For the text-containing cell, return its midpoint in [X, Y] coordinate format. 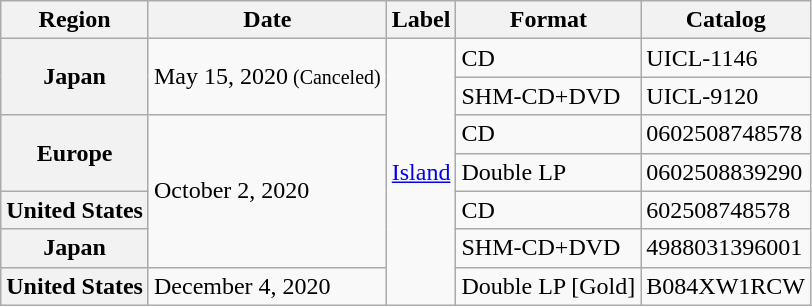
UICL-1146 [726, 58]
Double LP [548, 172]
December 4, 2020 [267, 286]
Format [548, 20]
Label [421, 20]
B084XW1RCW [726, 286]
Double LP [Gold] [548, 286]
0602508839290 [726, 172]
602508748578 [726, 210]
Date [267, 20]
October 2, 2020 [267, 191]
Region [75, 20]
Island [421, 172]
0602508748578 [726, 134]
May 15, 2020 (Canceled) [267, 77]
4988031396001 [726, 248]
Catalog [726, 20]
Europe [75, 153]
UICL-9120 [726, 96]
